Search for the cell housing the specified text and yield its (x, y) center coordinate. 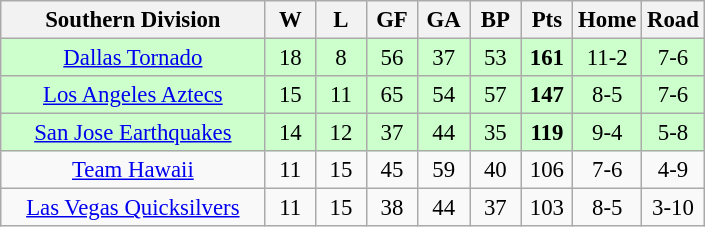
54 (444, 95)
9-4 (608, 133)
38 (392, 208)
Road (674, 20)
BP (496, 20)
161 (547, 58)
103 (547, 208)
Las Vegas Quicksilvers (133, 208)
40 (496, 170)
4-9 (674, 170)
L (342, 20)
147 (547, 95)
Pts (547, 20)
12 (342, 133)
San Jose Earthquakes (133, 133)
106 (547, 170)
14 (290, 133)
57 (496, 95)
GA (444, 20)
Los Angeles Aztecs (133, 95)
Team Hawaii (133, 170)
GF (392, 20)
8 (342, 58)
56 (392, 58)
Dallas Tornado (133, 58)
3-10 (674, 208)
18 (290, 58)
Home (608, 20)
65 (392, 95)
11-2 (608, 58)
5-8 (674, 133)
59 (444, 170)
119 (547, 133)
Southern Division (133, 20)
45 (392, 170)
35 (496, 133)
53 (496, 58)
W (290, 20)
